Return (X, Y) of the center of cell containing provided text 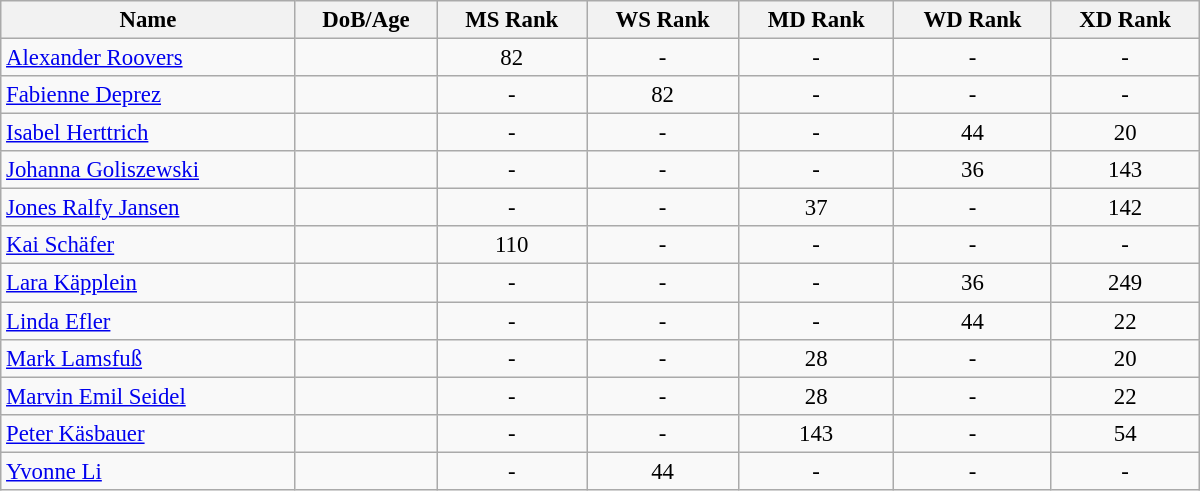
Peter Käsbauer (148, 433)
DoB/Age (366, 20)
110 (512, 245)
37 (816, 208)
Alexander Roovers (148, 58)
142 (1125, 208)
Kai Schäfer (148, 245)
Yvonne Li (148, 471)
Fabienne Deprez (148, 95)
249 (1125, 283)
Name (148, 20)
WS Rank (663, 20)
Linda Efler (148, 321)
Jones Ralfy Jansen (148, 208)
Mark Lamsfuß (148, 358)
XD Rank (1125, 20)
MS Rank (512, 20)
54 (1125, 433)
Marvin Emil Seidel (148, 396)
MD Rank (816, 20)
Johanna Goliszewski (148, 170)
Isabel Herttrich (148, 133)
Lara Käpplein (148, 283)
WD Rank (972, 20)
